Extract the (X, Y) coordinate from the center of the cell holding the provided text.  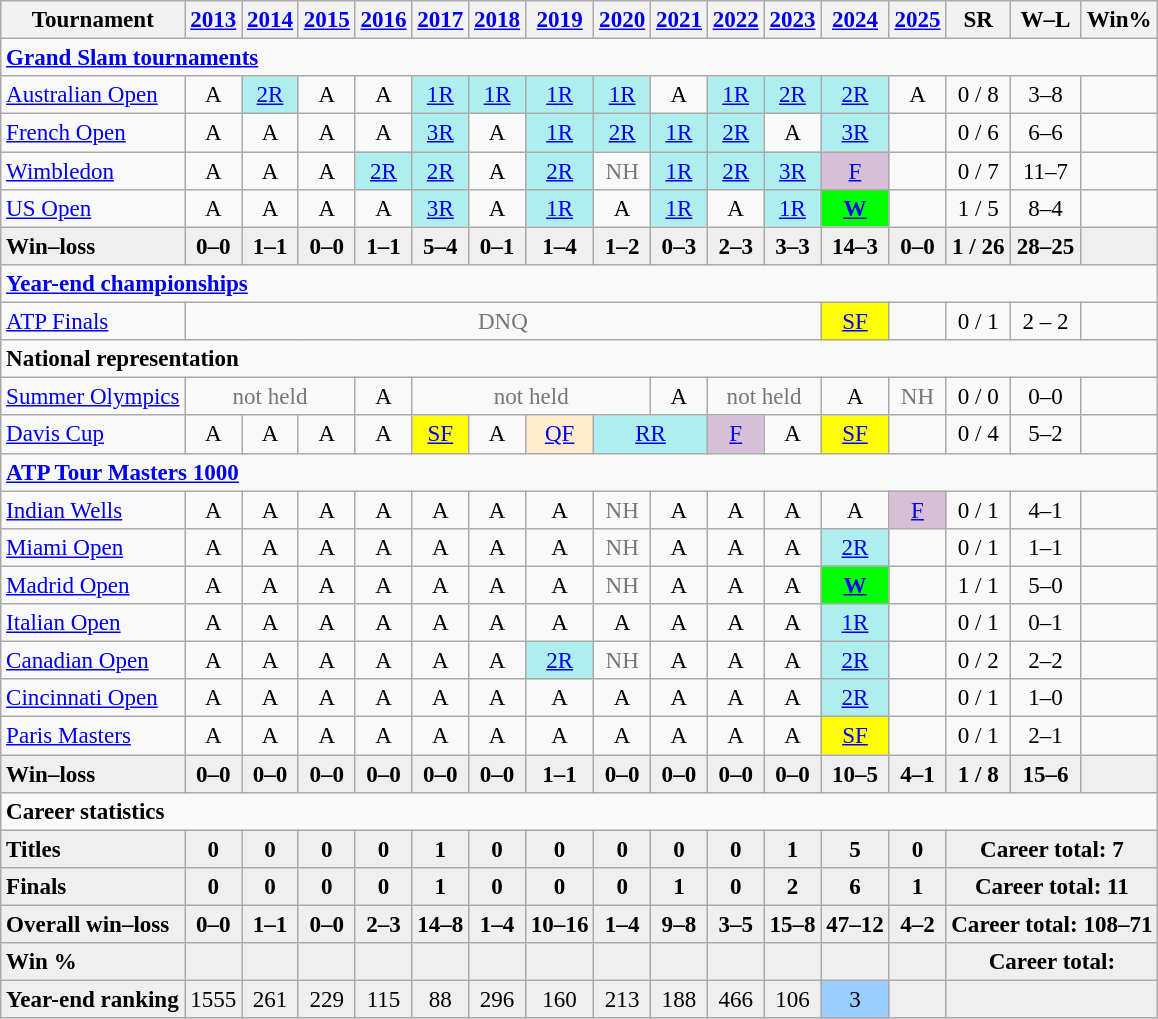
88 (440, 1000)
Win% (1118, 20)
2015 (326, 20)
2–2 (1046, 661)
Finals (93, 887)
Career statistics (580, 812)
2022 (736, 20)
W–L (1046, 20)
Year-end ranking (93, 1000)
RR (651, 435)
2–1 (1046, 736)
QF (559, 435)
2014 (270, 20)
1 / 8 (978, 774)
9–8 (680, 925)
1–2 (622, 246)
Titles (93, 849)
28–25 (1046, 246)
0 / 0 (978, 397)
3 (855, 1000)
2013 (214, 20)
2020 (622, 20)
1–0 (1046, 698)
15–6 (1046, 774)
1555 (214, 1000)
Canadian Open (93, 661)
14–8 (440, 925)
Career total: 11 (1052, 887)
SR (978, 20)
Career total: 7 (1052, 849)
188 (680, 1000)
3–5 (736, 925)
2024 (855, 20)
Cincinnati Open (93, 698)
2021 (680, 20)
1 / 5 (978, 209)
ATP Tour Masters 1000 (580, 472)
Grand Slam tournaments (580, 58)
0 / 6 (978, 133)
14–3 (855, 246)
0 / 7 (978, 171)
229 (326, 1000)
2019 (559, 20)
160 (559, 1000)
National representation (580, 359)
Tournament (93, 20)
0 / 2 (978, 661)
Summer Olympics (93, 397)
DNQ (503, 322)
ATP Finals (93, 322)
3–3 (792, 246)
Paris Masters (93, 736)
6 (855, 887)
296 (498, 1000)
2 (792, 887)
Indian Wells (93, 510)
French Open (93, 133)
Career total: 108–71 (1052, 925)
47–12 (855, 925)
2025 (918, 20)
0 / 8 (978, 95)
5 (855, 849)
Wimbledon (93, 171)
2 – 2 (1046, 322)
10–16 (559, 925)
2016 (384, 20)
5–0 (1046, 585)
4–2 (918, 925)
Career total: (1052, 962)
213 (622, 1000)
5–4 (440, 246)
US Open (93, 209)
1 / 26 (978, 246)
Win % (93, 962)
2017 (440, 20)
Miami Open (93, 548)
11–7 (1046, 171)
5–2 (1046, 435)
2018 (498, 20)
466 (736, 1000)
8–4 (1046, 209)
Year-end championships (580, 284)
Davis Cup (93, 435)
0 / 4 (978, 435)
2023 (792, 20)
6–6 (1046, 133)
115 (384, 1000)
Madrid Open (93, 585)
0–3 (680, 246)
1 / 1 (978, 585)
10–5 (855, 774)
3–8 (1046, 95)
15–8 (792, 925)
261 (270, 1000)
Australian Open (93, 95)
106 (792, 1000)
Overall win–loss (93, 925)
Italian Open (93, 623)
